Capture the cell that displays the provided text and extract its [X, Y] central coordinate. 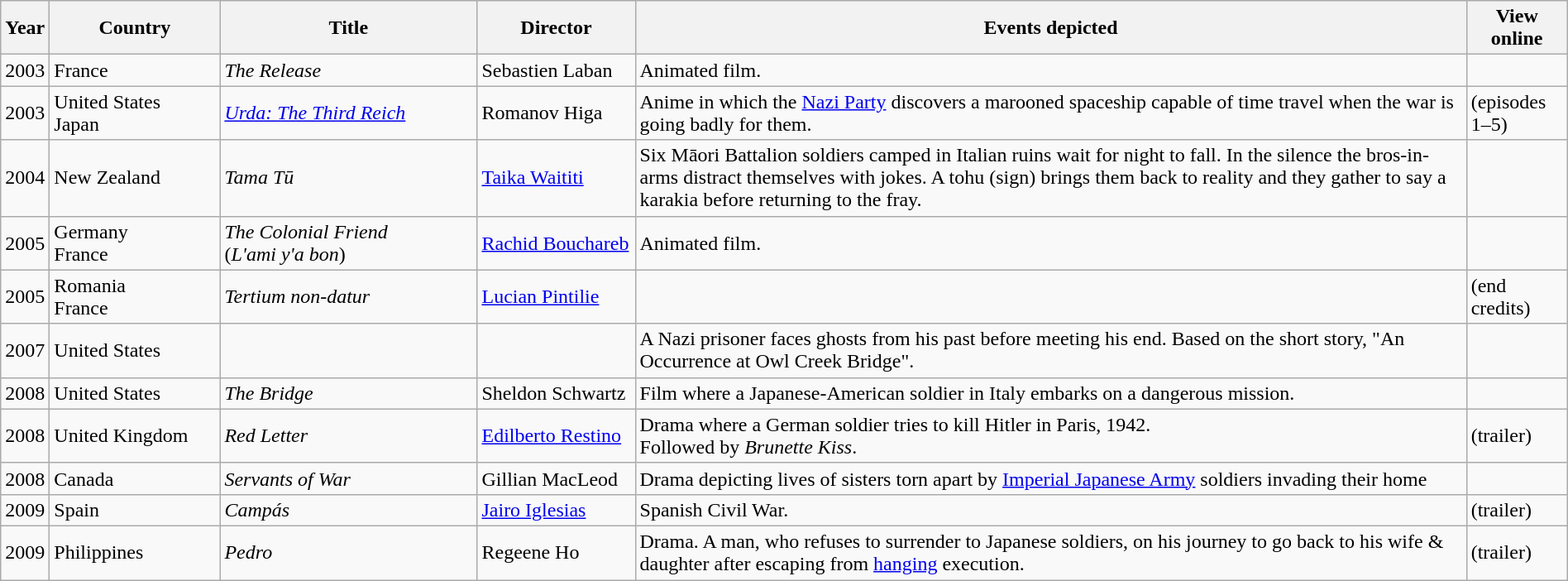
Romanov Higa [556, 113]
Tertium non-datur [349, 296]
Canada [135, 478]
Urda: The Third Reich [349, 113]
Red Letter [349, 435]
Lucian Pintilie [556, 296]
The Colonial Friend(L'ami y'a bon) [349, 243]
Anime in which the Nazi Party discovers a marooned spaceship capable of time travel when the war is going badly for them. [1050, 113]
Viewonline [1517, 28]
Tama Tū [349, 178]
Jairo Iglesias [556, 510]
Pedro [349, 553]
Title [349, 28]
Servants of War [349, 478]
Gillian MacLeod [556, 478]
Events depicted [1050, 28]
Film where a Japanese-American soldier in Italy embarks on a dangerous mission. [1050, 393]
Philippines [135, 553]
New Zealand [135, 178]
Director [556, 28]
Sebastien Laban [556, 70]
United StatesJapan [135, 113]
GermanyFrance [135, 243]
Rachid Bouchareb [556, 243]
A Nazi prisoner faces ghosts from his past before meeting his end. Based on the short story, "An Occurrence at Owl Creek Bridge". [1050, 351]
Regeene Ho [556, 553]
(episodes 1–5) [1517, 113]
France [135, 70]
2004 [25, 178]
United Kingdom [135, 435]
Drama where a German soldier tries to kill Hitler in Paris, 1942.Followed by Brunette Kiss. [1050, 435]
Drama. A man, who refuses to surrender to Japanese soldiers, on his journey to go back to his wife & daughter after escaping from hanging execution. [1050, 553]
Edilberto Restino [556, 435]
Campás [349, 510]
Sheldon Schwartz [556, 393]
(end credits) [1517, 296]
Spanish Civil War. [1050, 510]
Spain [135, 510]
2007 [25, 351]
Drama depicting lives of sisters torn apart by Imperial Japanese Army soldiers invading their home [1050, 478]
The Release [349, 70]
Country [135, 28]
Taika Waititi [556, 178]
RomaniaFrance [135, 296]
Year [25, 28]
The Bridge [349, 393]
